Pinpoint the cell where the given text exists, returning its (X, Y) midpoint coordinate. 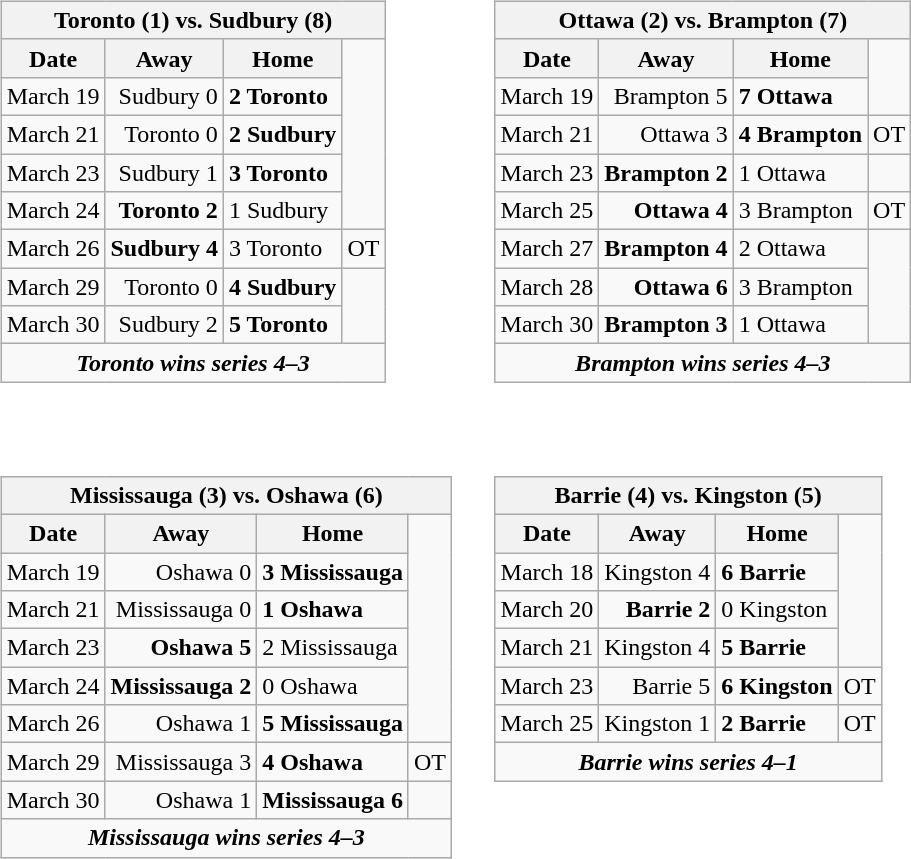
Brampton 2 (666, 173)
2 Mississauga (333, 648)
Brampton wins series 4–3 (703, 363)
4 Oshawa (333, 762)
Barrie 5 (658, 686)
Ottawa (2) vs. Brampton (7) (703, 20)
2 Barrie (777, 724)
2 Ottawa (800, 249)
Brampton 5 (666, 96)
4 Sudbury (282, 287)
Sudbury 0 (164, 96)
Mississauga 0 (181, 610)
Mississauga wins series 4–3 (226, 838)
7 Ottawa (800, 96)
Oshawa 0 (181, 571)
Brampton 4 (666, 249)
5 Toronto (282, 325)
Toronto (1) vs. Sudbury (8) (193, 20)
4 Brampton (800, 134)
March 27 (547, 249)
Brampton 3 (666, 325)
Oshawa 5 (181, 648)
Mississauga (3) vs. Oshawa (6) (226, 495)
Kingston 1 (658, 724)
2 Sudbury (282, 134)
Ottawa 6 (666, 287)
Mississauga 6 (333, 800)
Toronto 2 (164, 211)
Ottawa 4 (666, 211)
Barrie wins series 4–1 (688, 762)
March 28 (547, 287)
6 Kingston (777, 686)
0 Kingston (777, 610)
2 Toronto (282, 96)
1 Oshawa (333, 610)
March 18 (547, 571)
Mississauga 3 (181, 762)
0 Oshawa (333, 686)
5 Barrie (777, 648)
6 Barrie (777, 571)
Sudbury 2 (164, 325)
Ottawa 3 (666, 134)
March 20 (547, 610)
Sudbury 1 (164, 173)
Barrie 2 (658, 610)
Sudbury 4 (164, 249)
3 Mississauga (333, 571)
Toronto wins series 4–3 (193, 363)
5 Mississauga (333, 724)
Mississauga 2 (181, 686)
Barrie (4) vs. Kingston (5) (688, 495)
1 Sudbury (282, 211)
